Pinpoint the cell where the given text exists, returning its (x, y) midpoint coordinate. 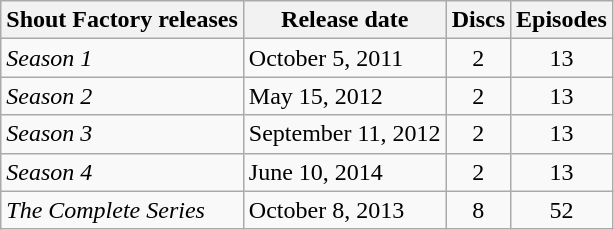
October 8, 2013 (344, 210)
Shout Factory releases (122, 20)
Release date (344, 20)
Season 2 (122, 96)
September 11, 2012 (344, 134)
Season 4 (122, 172)
52 (562, 210)
October 5, 2011 (344, 58)
May 15, 2012 (344, 96)
Discs (478, 20)
Season 1 (122, 58)
June 10, 2014 (344, 172)
The Complete Series (122, 210)
Episodes (562, 20)
8 (478, 210)
Season 3 (122, 134)
